Pinpoint the cell where the given text exists, returning its (x, y) midpoint coordinate. 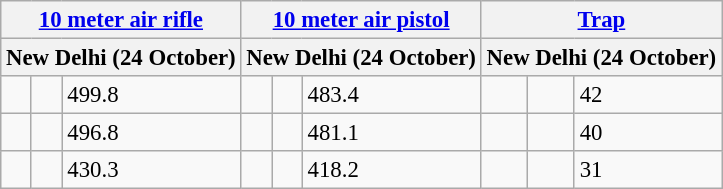
499.8 (152, 95)
483.4 (392, 95)
31 (648, 170)
10 meter air pistol (361, 20)
Trap (601, 20)
496.8 (152, 133)
42 (648, 95)
40 (648, 133)
418.2 (392, 170)
430.3 (152, 170)
10 meter air rifle (121, 20)
481.1 (392, 133)
